For the text-containing cell, return its midpoint in [x, y] coordinate format. 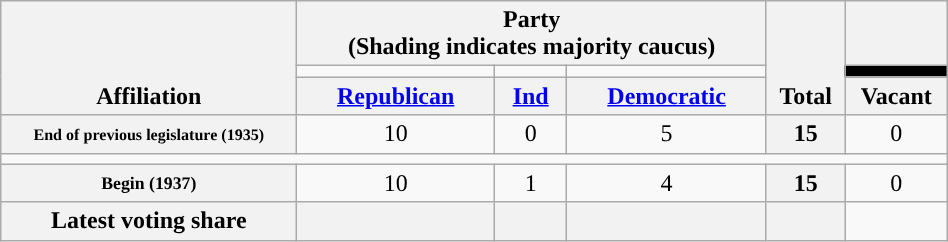
Total [806, 58]
End of previous legislature (1935) [149, 134]
Party (Shading indicates majority caucus) [532, 34]
1 [530, 183]
Begin (1937) [149, 183]
Latest voting share [149, 221]
Vacant [896, 96]
4 [666, 183]
5 [666, 134]
Ind [530, 96]
Democratic [666, 96]
Republican [396, 96]
Affiliation [149, 58]
